Detect which cell encompasses the target text, then output its [X, Y] center coordinate. 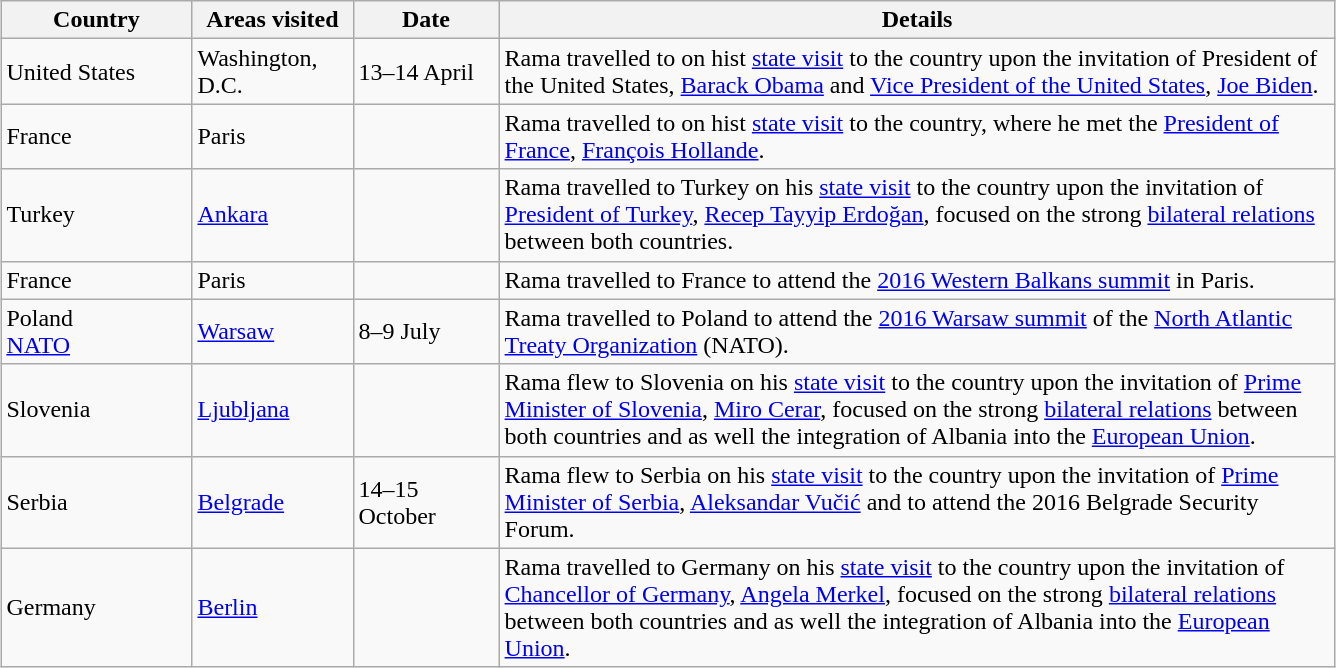
Turkey [96, 215]
Warsaw [272, 332]
Country [96, 20]
14–15 October [426, 502]
Belgrade [272, 502]
Ankara [272, 215]
Areas visited [272, 20]
Rama travelled to on hist state visit to the country, where he met the President of France, François Hollande. [917, 136]
8–9 July [426, 332]
Rama travelled to France to attend the 2016 Western Balkans summit in Paris. [917, 280]
Slovenia [96, 410]
Poland NATO [96, 332]
Serbia [96, 502]
Details [917, 20]
Germany [96, 608]
United States [96, 72]
Rama travelled to Poland to attend the 2016 Warsaw summit of the North Atlantic Treaty Organization (NATO). [917, 332]
Berlin [272, 608]
Date [426, 20]
Washington, D.C. [272, 72]
Ljubljana [272, 410]
13–14 April [426, 72]
